Pinpoint the cell where the given text exists, returning its [x, y] midpoint coordinate. 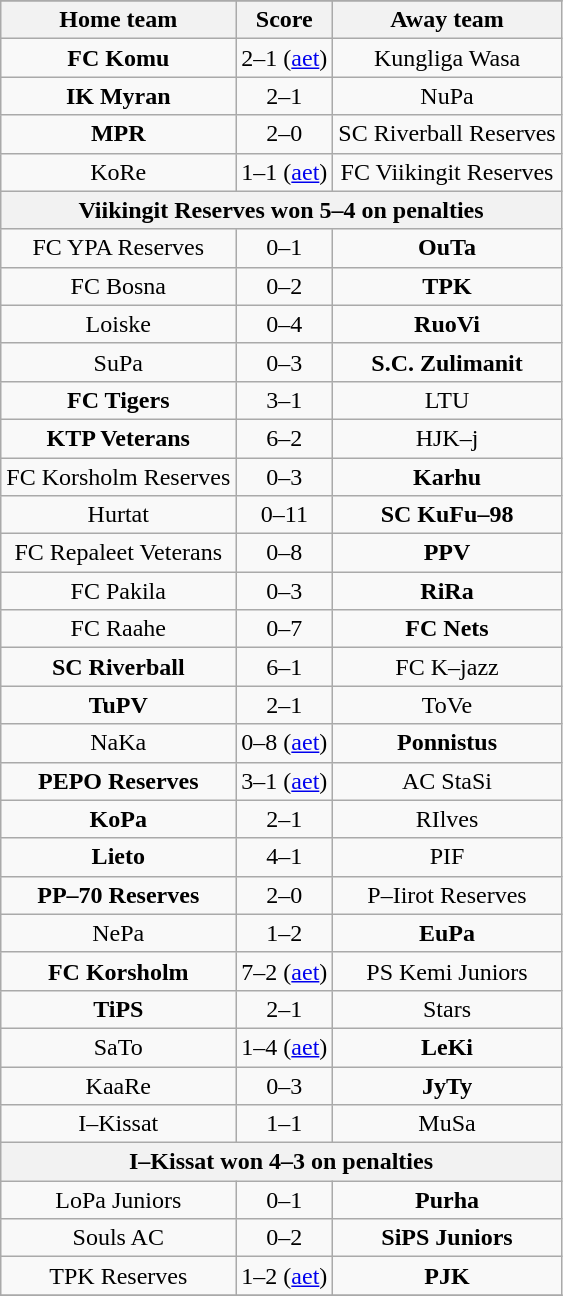
MuSa [447, 1124]
Souls AC [118, 1238]
KaaRe [118, 1085]
KoRe [118, 172]
3–1 [284, 400]
FC YPA Reserves [118, 248]
I–Kissat won 4–3 on penalties [281, 1162]
1–4 (aet) [284, 1047]
RIlves [447, 819]
FC Bosna [118, 286]
ToVe [447, 705]
0–8 [284, 553]
PS Kemi Juniors [447, 971]
Score [284, 20]
6–1 [284, 667]
FC Tigers [118, 400]
TuPV [118, 705]
0–11 [284, 515]
SC KuFu–98 [447, 515]
LTU [447, 400]
PPV [447, 553]
SiPS Juniors [447, 1238]
PJK [447, 1276]
RuoVi [447, 324]
PEPO Reserves [118, 781]
3–1 (aet) [284, 781]
RiRa [447, 591]
HJK–j [447, 438]
TiPS [118, 1009]
Lieto [118, 857]
0–7 [284, 629]
SC Riverball Reserves [447, 134]
EuPa [447, 933]
1–2 [284, 933]
PP–70 Reserves [118, 895]
FC Korsholm [118, 971]
4–1 [284, 857]
FC Pakila [118, 591]
JyTy [447, 1085]
FC Viikingit Reserves [447, 172]
IK Myran [118, 96]
I–Kissat [118, 1124]
Karhu [447, 477]
AC StaSi [447, 781]
1–1 (aet) [284, 172]
MPR [118, 134]
6–2 [284, 438]
Ponnistus [447, 743]
Away team [447, 20]
Purha [447, 1200]
0–4 [284, 324]
TPK Reserves [118, 1276]
OuTa [447, 248]
7–2 (aet) [284, 971]
NuPa [447, 96]
Kungliga Wasa [447, 58]
1–2 (aet) [284, 1276]
P–Iirot Reserves [447, 895]
LoPa Juniors [118, 1200]
Home team [118, 20]
SaTo [118, 1047]
Hurtat [118, 515]
NePa [118, 933]
FC Nets [447, 629]
Viikingit Reserves won 5–4 on penalties [281, 210]
NaKa [118, 743]
Stars [447, 1009]
S.C. Zulimanit [447, 362]
FC K–jazz [447, 667]
KTP Veterans [118, 438]
2–1 (aet) [284, 58]
LeKi [447, 1047]
PIF [447, 857]
FC Korsholm Reserves [118, 477]
0–8 (aet) [284, 743]
FC Repaleet Veterans [118, 553]
FC Komu [118, 58]
SuPa [118, 362]
KoPa [118, 819]
FC Raahe [118, 629]
TPK [447, 286]
1–1 [284, 1124]
Loiske [118, 324]
SC Riverball [118, 667]
